From the cell containing the given text, extract its center point as (x, y) coordinate. 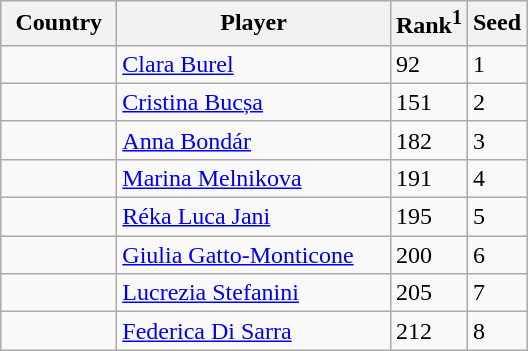
1 (496, 64)
Giulia Gatto-Monticone (254, 255)
Rank1 (428, 24)
Seed (496, 24)
Lucrezia Stefanini (254, 293)
195 (428, 217)
8 (496, 331)
Réka Luca Jani (254, 217)
Clara Burel (254, 64)
Country (59, 24)
4 (496, 178)
200 (428, 255)
5 (496, 217)
151 (428, 102)
6 (496, 255)
212 (428, 331)
191 (428, 178)
7 (496, 293)
182 (428, 140)
92 (428, 64)
Player (254, 24)
2 (496, 102)
Marina Melnikova (254, 178)
Federica Di Sarra (254, 331)
205 (428, 293)
3 (496, 140)
Cristina Bucșa (254, 102)
Anna Bondár (254, 140)
